Detect which cell encompasses the target text, then output its [X, Y] center coordinate. 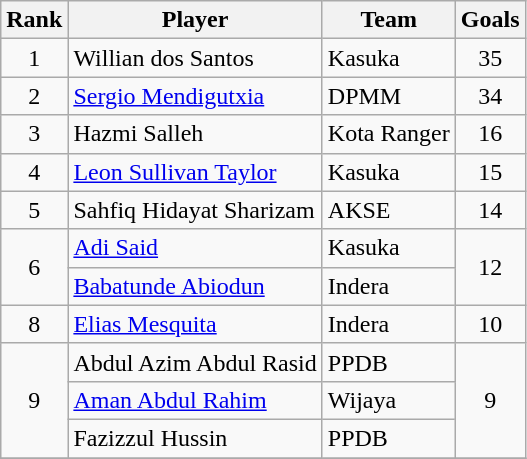
Willian dos Santos [195, 58]
Fazizzul Hussin [195, 438]
Leon Sullivan Taylor [195, 172]
15 [490, 172]
Player [195, 20]
8 [34, 324]
Wijaya [388, 400]
Babatunde Abiodun [195, 286]
1 [34, 58]
Goals [490, 20]
14 [490, 210]
DPMM [388, 96]
Sahfiq Hidayat Sharizam [195, 210]
Team [388, 20]
Aman Abdul Rahim [195, 400]
16 [490, 134]
35 [490, 58]
Hazmi Salleh [195, 134]
34 [490, 96]
Elias Mesquita [195, 324]
4 [34, 172]
12 [490, 267]
Abdul Azim Abdul Rasid [195, 362]
Adi Said [195, 248]
AKSE [388, 210]
Sergio Mendigutxia [195, 96]
10 [490, 324]
3 [34, 134]
2 [34, 96]
6 [34, 267]
Kota Ranger [388, 134]
5 [34, 210]
Rank [34, 20]
